Return (x, y) of the center of cell containing provided text 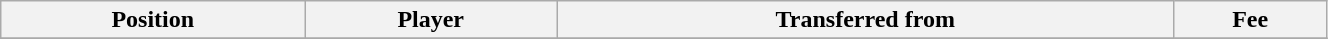
Fee (1250, 20)
Transferred from (866, 20)
Position (153, 20)
Player (431, 20)
